Provide the [x, y] coordinate of the cell's center where the given text is located.  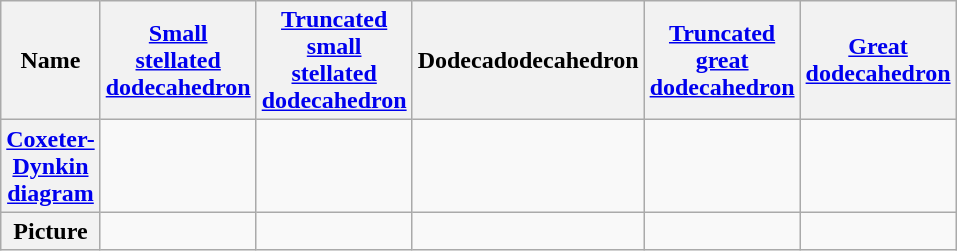
Picture [50, 231]
Name [50, 60]
Truncatedgreatdodecahedron [722, 60]
Truncated small stellated dodecahedron [334, 60]
Small stellated dodecahedron [178, 60]
Dodecadodecahedron [528, 60]
Greatdodecahedron [878, 60]
Coxeter-Dynkindiagram [50, 166]
